Return (X, Y) of the center of cell containing provided text 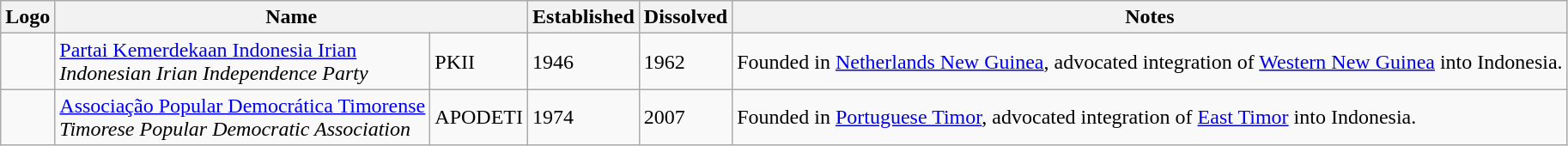
1974 (584, 117)
Notes (1150, 17)
Established (584, 17)
Logo (27, 17)
Partai Kemerdekaan Indonesia IrianIndonesian Irian Independence Party (242, 62)
Founded in Netherlands New Guinea, advocated integration of Western New Guinea into Indonesia. (1150, 62)
APODETI (479, 117)
2007 (685, 117)
Dissolved (685, 17)
Associação Popular Democrática TimorenseTimorese Popular Democratic Association (242, 117)
1946 (584, 62)
PKII (479, 62)
1962 (685, 62)
Founded in Portuguese Timor, advocated integration of East Timor into Indonesia. (1150, 117)
Name (292, 17)
